Find where the given text appears and provide that cell's center as (x, y) coordinate. 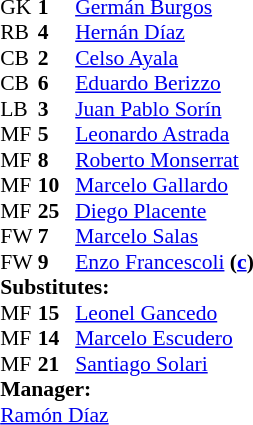
RB (19, 33)
21 (57, 364)
2 (57, 58)
10 (57, 185)
7 (57, 237)
3 (57, 109)
8 (57, 160)
14 (57, 339)
4 (57, 33)
6 (57, 83)
LB (19, 109)
5 (57, 135)
9 (57, 262)
15 (57, 313)
25 (57, 211)
